Search for the cell housing the specified text and yield its [X, Y] center coordinate. 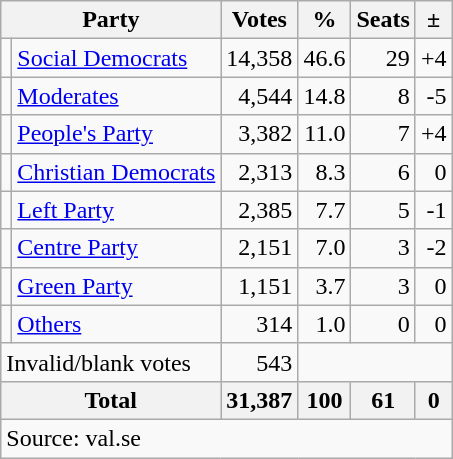
1,151 [260, 286]
Others [116, 324]
Social Democrats [116, 58]
Party [111, 20]
3.7 [324, 286]
2,151 [260, 248]
11.0 [324, 134]
7.0 [324, 248]
Invalid/blank votes [111, 362]
29 [383, 58]
46.6 [324, 58]
61 [383, 400]
1.0 [324, 324]
-2 [434, 248]
8 [383, 96]
7.7 [324, 210]
Total [111, 400]
543 [260, 362]
Seats [383, 20]
-1 [434, 210]
Christian Democrats [116, 172]
Moderates [116, 96]
8.3 [324, 172]
14,358 [260, 58]
2,385 [260, 210]
Green Party [116, 286]
6 [383, 172]
-5 [434, 96]
14.8 [324, 96]
% [324, 20]
± [434, 20]
314 [260, 324]
100 [324, 400]
Source: val.se [226, 438]
5 [383, 210]
Centre Party [116, 248]
People's Party [116, 134]
7 [383, 134]
3,382 [260, 134]
2,313 [260, 172]
Left Party [116, 210]
31,387 [260, 400]
4,544 [260, 96]
Votes [260, 20]
